Provide the [x, y] coordinate of the cell's center where the given text is located.  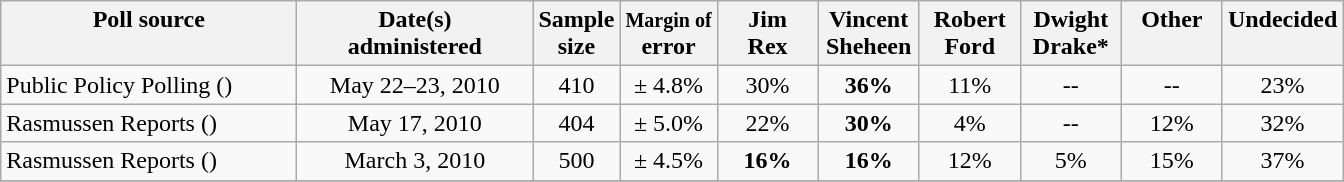
4% [970, 123]
May 22–23, 2010 [415, 85]
36% [868, 85]
± 4.8% [668, 85]
500 [576, 161]
11% [970, 85]
Public Policy Polling () [149, 85]
± 4.5% [668, 161]
Date(s) administered [415, 34]
March 3, 2010 [415, 161]
5% [1070, 161]
37% [1282, 161]
22% [768, 123]
Vincent Sheheen [868, 34]
Dwight Drake* [1070, 34]
32% [1282, 123]
Other [1172, 34]
15% [1172, 161]
± 5.0% [668, 123]
Undecided [1282, 34]
Margin oferror [668, 34]
Poll source [149, 34]
Jim Rex [768, 34]
404 [576, 123]
Robert Ford [970, 34]
Samplesize [576, 34]
23% [1282, 85]
410 [576, 85]
May 17, 2010 [415, 123]
